Search for the cell housing the specified text and yield its (X, Y) center coordinate. 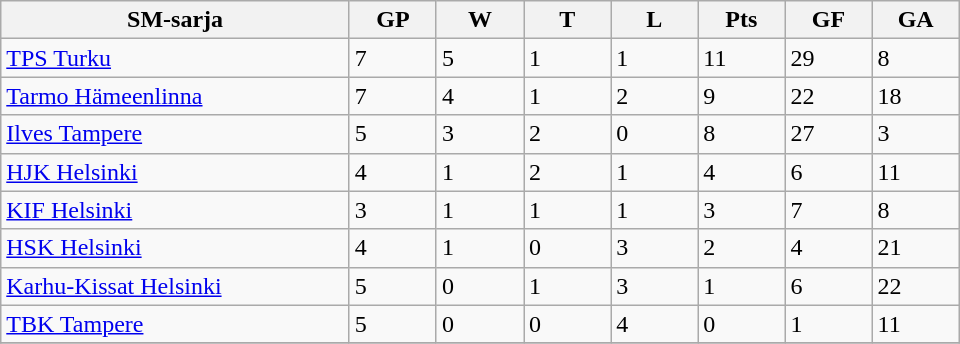
TPS Turku (176, 58)
L (654, 20)
GA (916, 20)
Pts (742, 20)
Ilves Tampere (176, 134)
18 (916, 96)
21 (916, 248)
HJK Helsinki (176, 172)
HSK Helsinki (176, 248)
9 (742, 96)
T (568, 20)
SM-sarja (176, 20)
29 (828, 58)
27 (828, 134)
Karhu-Kissat Helsinki (176, 286)
W (480, 20)
GF (828, 20)
Tarmo Hämeenlinna (176, 96)
KIF Helsinki (176, 210)
GP (392, 20)
TBK Tampere (176, 324)
